Identify which cell holds the provided text, then report its [X, Y] central coordinate. 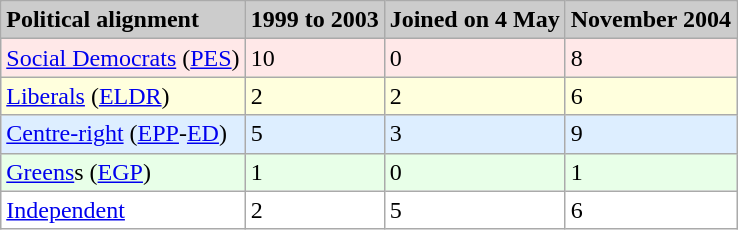
Independent [123, 210]
Political alignment [123, 20]
Social Democrats (PES) [123, 58]
Greenss (EGP) [123, 172]
3 [474, 134]
Centre-right (EPP-ED) [123, 134]
8 [650, 58]
November 2004 [650, 20]
Joined on 4 May [474, 20]
9 [650, 134]
Liberals (ELDR) [123, 96]
10 [314, 58]
1999 to 2003 [314, 20]
